Return [x, y] of the center of cell containing provided text 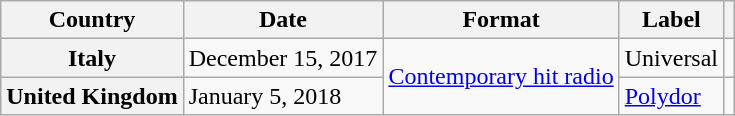
December 15, 2017 [283, 58]
January 5, 2018 [283, 96]
Contemporary hit radio [501, 77]
Country [92, 20]
Polydor [671, 96]
Format [501, 20]
United Kingdom [92, 96]
Date [283, 20]
Italy [92, 58]
Universal [671, 58]
Label [671, 20]
